Return (X, Y) of the center of cell containing provided text 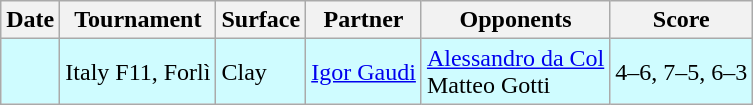
Surface (261, 20)
Italy F11, Forlì (138, 72)
Score (682, 20)
Clay (261, 72)
4–6, 7–5, 6–3 (682, 72)
Partner (364, 20)
Date (30, 20)
Igor Gaudi (364, 72)
Opponents (515, 20)
Tournament (138, 20)
Alessandro da Col Matteo Gotti (515, 72)
